Determine the (X, Y) coordinate at the center of the cell enclosing the given text.  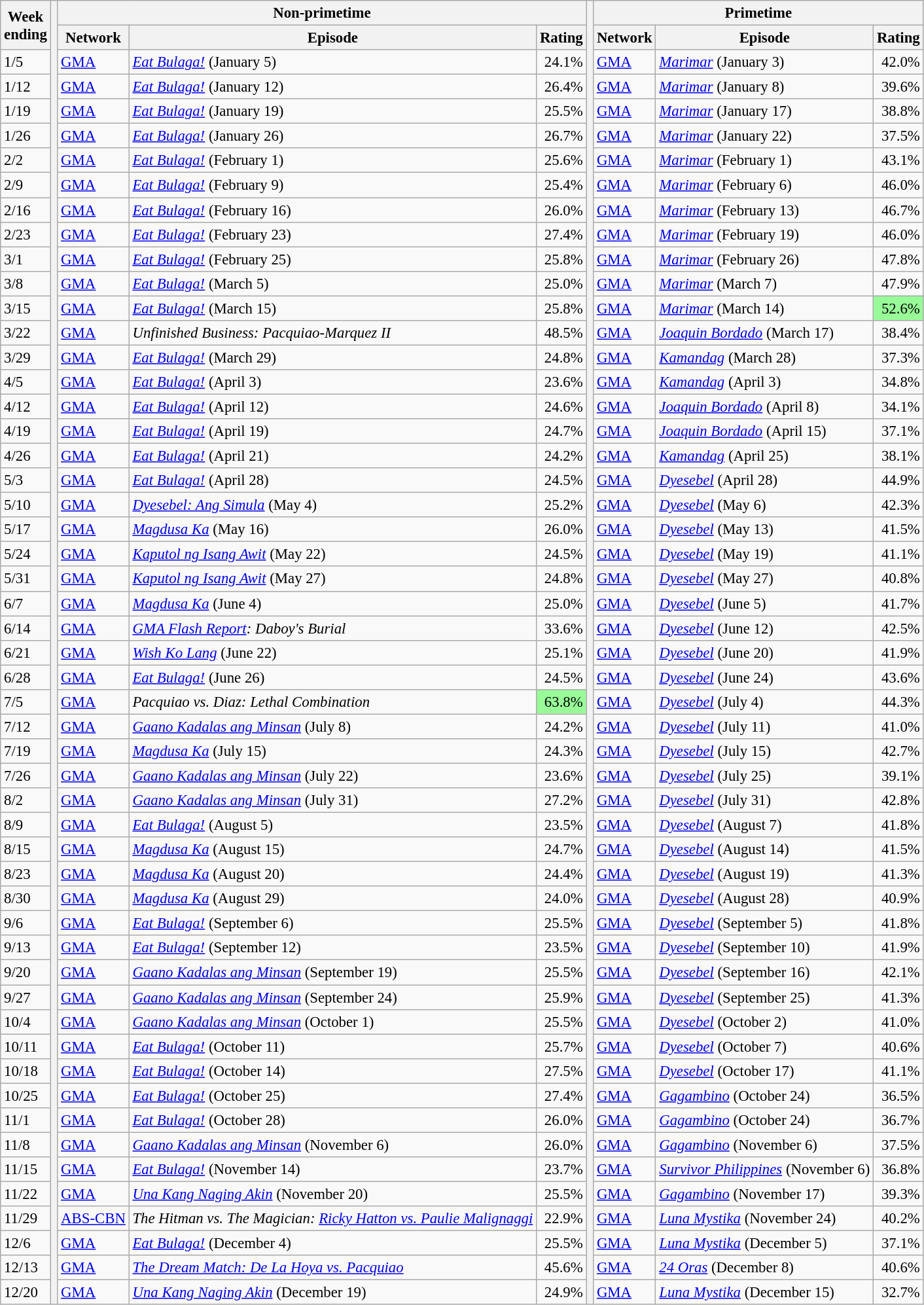
Marimar (February 13) (764, 210)
5/10 (26, 505)
40.9% (898, 899)
11/22 (26, 1194)
Dyesebel (June 20) (764, 652)
Dyesebel (July 31) (764, 800)
The Hitman vs. The Magician: Ricky Hatton vs. Paulie Malignaggi (332, 1219)
Eat Bulaga! (February 1) (332, 160)
43.1% (898, 160)
24.9% (561, 1293)
24.6% (561, 406)
12/20 (26, 1293)
Kamandag (April 3) (764, 382)
Survivor Philippines (November 6) (764, 1170)
Kaputol ng Isang Awit (May 22) (332, 554)
2/2 (26, 160)
Luna Mystika (December 5) (764, 1243)
11/8 (26, 1145)
26.4% (561, 87)
40.2% (898, 1219)
10/4 (26, 1022)
Dyesebel (May 19) (764, 554)
Dyesebel (October 2) (764, 1022)
Eat Bulaga! (December 4) (332, 1243)
27.2% (561, 800)
6/7 (26, 603)
Gaano Kadalas ang Minsan (October 1) (332, 1022)
Marimar (March 14) (764, 308)
Marimar (February 6) (764, 185)
39.1% (898, 776)
33.6% (561, 628)
7/19 (26, 751)
Weekending (26, 25)
37.3% (898, 357)
Gaano Kadalas ang Minsan (July 31) (332, 800)
Eat Bulaga! (February 23) (332, 234)
8/9 (26, 825)
Eat Bulaga! (January 12) (332, 87)
Una Kang Naging Akin (December 19) (332, 1293)
42.3% (898, 505)
Una Kang Naging Akin (November 20) (332, 1194)
44.9% (898, 480)
1/26 (26, 136)
52.6% (898, 308)
42.0% (898, 62)
Dyesebel: Ang Simula (May 4) (332, 505)
10/25 (26, 1096)
1/19 (26, 111)
Dyesebel (August 28) (764, 899)
38.8% (898, 111)
Luna Mystika (December 15) (764, 1293)
Marimar (January 8) (764, 87)
Dyesebel (September 25) (764, 997)
24.1% (561, 62)
47.8% (898, 259)
9/27 (26, 997)
Marimar (February 26) (764, 259)
Dyesebel (September 16) (764, 973)
Eat Bulaga! (November 14) (332, 1170)
36.7% (898, 1120)
8/2 (26, 800)
34.8% (898, 382)
Marimar (January 22) (764, 136)
Marimar (January 17) (764, 111)
40.8% (898, 579)
Eat Bulaga! (March 29) (332, 357)
42.7% (898, 751)
Gagambino (November 6) (764, 1145)
63.8% (561, 702)
Eat Bulaga! (June 26) (332, 677)
Kamandag (April 25) (764, 456)
Eat Bulaga! (October 14) (332, 1071)
43.6% (898, 677)
42.8% (898, 800)
11/15 (26, 1170)
11/29 (26, 1219)
Eat Bulaga! (April 12) (332, 406)
Unfinished Business: Pacquiao-Marquez II (332, 333)
Dyesebel (July 11) (764, 726)
39.6% (898, 87)
27.5% (561, 1071)
7/12 (26, 726)
Eat Bulaga! (October 28) (332, 1120)
Dyesebel (September 5) (764, 923)
3/8 (26, 283)
Gaano Kadalas ang Minsan (September 19) (332, 973)
1/12 (26, 87)
Eat Bulaga! (April 28) (332, 480)
2/9 (26, 185)
Gaano Kadalas ang Minsan (July 8) (332, 726)
Gaano Kadalas ang Minsan (November 6) (332, 1145)
Eat Bulaga! (February 25) (332, 259)
3/22 (26, 333)
25.6% (561, 160)
Eat Bulaga! (March 15) (332, 308)
Magdusa Ka (June 4) (332, 603)
Eat Bulaga! (February 9) (332, 185)
Eat Bulaga! (September 12) (332, 948)
Eat Bulaga! (April 19) (332, 431)
Luna Mystika (November 24) (764, 1219)
Eat Bulaga! (October 25) (332, 1096)
36.8% (898, 1170)
Eat Bulaga! (March 5) (332, 283)
Dyesebel (August 19) (764, 874)
Eat Bulaga! (January 19) (332, 111)
Joaquin Bordado (April 15) (764, 431)
7/26 (26, 776)
46.7% (898, 210)
34.1% (898, 406)
4/26 (26, 456)
10/11 (26, 1046)
5/24 (26, 554)
Dyesebel (August 7) (764, 825)
9/20 (26, 973)
Marimar (January 3) (764, 62)
6/21 (26, 652)
3/15 (26, 308)
7/5 (26, 702)
3/1 (26, 259)
Dyesebel (September 10) (764, 948)
24.0% (561, 899)
24.3% (561, 751)
Eat Bulaga! (January 26) (332, 136)
25.2% (561, 505)
45.6% (561, 1268)
The Dream Match: De La Hoya vs. Pacquiao (332, 1268)
38.1% (898, 456)
6/14 (26, 628)
Dyesebel (October 17) (764, 1071)
24 Oras (December 8) (764, 1268)
Dyesebel (April 28) (764, 480)
5/3 (26, 480)
Magdusa Ka (July 15) (332, 751)
Eat Bulaga! (April 21) (332, 456)
5/17 (26, 529)
Marimar (March 7) (764, 283)
Dyesebel (May 27) (764, 579)
Dyesebel (June 12) (764, 628)
Dyesebel (June 5) (764, 603)
9/13 (26, 948)
Dyesebel (July 15) (764, 751)
Primetime (758, 13)
Eat Bulaga! (August 5) (332, 825)
Dyesebel (August 14) (764, 849)
Eat Bulaga! (September 6) (332, 923)
Magdusa Ka (August 29) (332, 899)
8/30 (26, 899)
48.5% (561, 333)
25.4% (561, 185)
22.9% (561, 1219)
2/23 (26, 234)
Pacquiao vs. Diaz: Lethal Combination (332, 702)
25.7% (561, 1046)
39.3% (898, 1194)
Magdusa Ka (August 20) (332, 874)
5/31 (26, 579)
12/6 (26, 1243)
Gagambino (November 17) (764, 1194)
4/19 (26, 431)
32.7% (898, 1293)
Gaano Kadalas ang Minsan (July 22) (332, 776)
12/13 (26, 1268)
Magdusa Ka (August 15) (332, 849)
Dyesebel (May 6) (764, 505)
Eat Bulaga! (October 11) (332, 1046)
Eat Bulaga! (January 5) (332, 62)
41.7% (898, 603)
Joaquin Bordado (April 8) (764, 406)
10/18 (26, 1071)
1/5 (26, 62)
Dyesebel (June 24) (764, 677)
Wish Ko Lang (June 22) (332, 652)
Dyesebel (July 4) (764, 702)
4/12 (26, 406)
Gaano Kadalas ang Minsan (September 24) (332, 997)
23.7% (561, 1170)
Kamandag (March 28) (764, 357)
9/6 (26, 923)
Kaputol ng Isang Awit (May 27) (332, 579)
11/1 (26, 1120)
38.4% (898, 333)
Dyesebel (May 13) (764, 529)
Dyesebel (July 25) (764, 776)
Marimar (February 1) (764, 160)
8/23 (26, 874)
24.4% (561, 874)
36.5% (898, 1096)
42.5% (898, 628)
Marimar (February 19) (764, 234)
3/29 (26, 357)
Non-primetime (322, 13)
44.3% (898, 702)
6/28 (26, 677)
4/5 (26, 382)
2/16 (26, 210)
Eat Bulaga! (February 16) (332, 210)
GMA Flash Report: Daboy's Burial (332, 628)
Magdusa Ka (May 16) (332, 529)
Dyesebel (October 7) (764, 1046)
42.1% (898, 973)
25.9% (561, 997)
47.9% (898, 283)
ABS-CBN (93, 1219)
25.1% (561, 652)
Joaquin Bordado (March 17) (764, 333)
26.7% (561, 136)
8/15 (26, 849)
Eat Bulaga! (April 3) (332, 382)
